Locate the cell with the specified text and output its [X, Y] center coordinate. 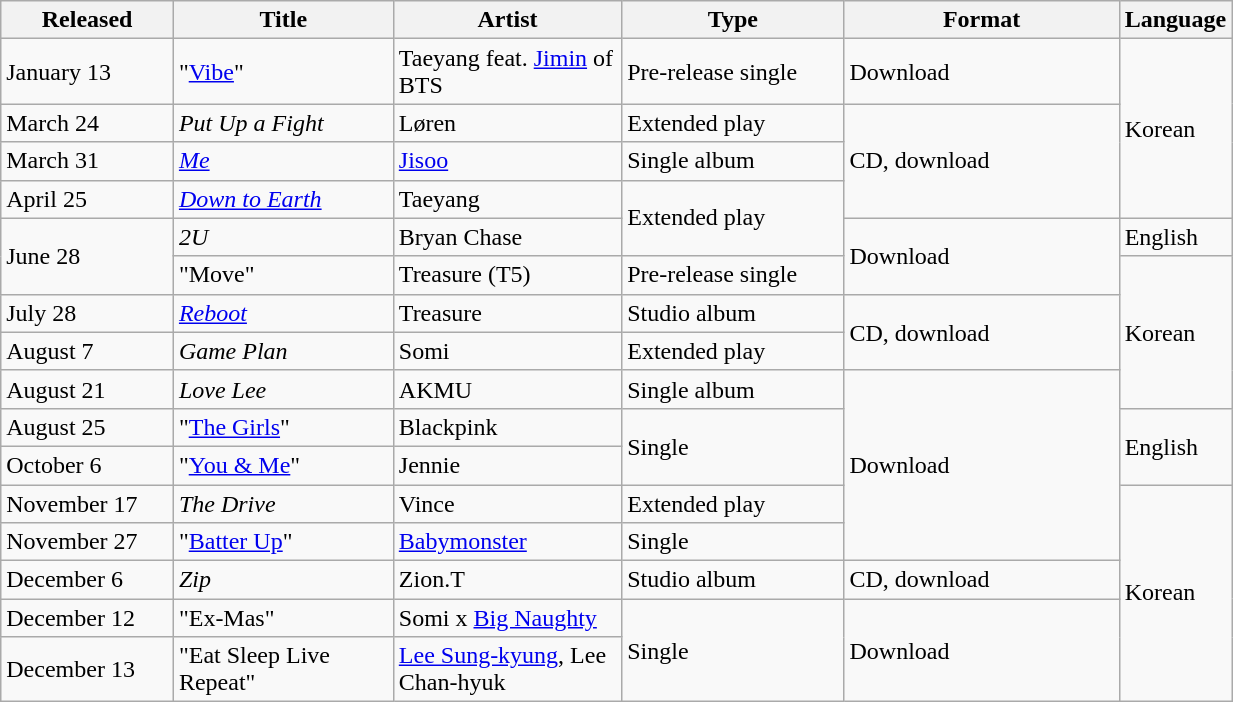
"Batter Up" [283, 542]
August 25 [88, 427]
Taeyang [507, 199]
Løren [507, 123]
Put Up a Fight [283, 123]
Taeyang feat. Jimin of BTS [507, 72]
Language [1176, 20]
January 13 [88, 72]
Artist [507, 20]
Game Plan [283, 351]
Somi x Big Naughty [507, 618]
Reboot [283, 313]
December 12 [88, 618]
2U [283, 237]
Somi [507, 351]
Lee Sung-kyung, Lee Chan-hyuk [507, 670]
Babymonster [507, 542]
Down to Earth [283, 199]
Zion.T [507, 580]
April 25 [88, 199]
November 27 [88, 542]
Vince [507, 503]
Blackpink [507, 427]
Bryan Chase [507, 237]
Treasure [507, 313]
Treasure (T5) [507, 275]
Love Lee [283, 389]
November 17 [88, 503]
"Eat Sleep Live Repeat" [283, 670]
March 24 [88, 123]
December 6 [88, 580]
Jennie [507, 465]
July 28 [88, 313]
"The Girls" [283, 427]
Zip [283, 580]
December 13 [88, 670]
March 31 [88, 161]
The Drive [283, 503]
Jisoo [507, 161]
Me [283, 161]
"Move" [283, 275]
AKMU [507, 389]
October 6 [88, 465]
Released [88, 20]
Type [733, 20]
"You & Me" [283, 465]
Title [283, 20]
August 7 [88, 351]
Format [982, 20]
"Vibe" [283, 72]
"Ex-Mas" [283, 618]
June 28 [88, 256]
August 21 [88, 389]
